Provide the [x, y] coordinate of the cell's center where the given text is located.  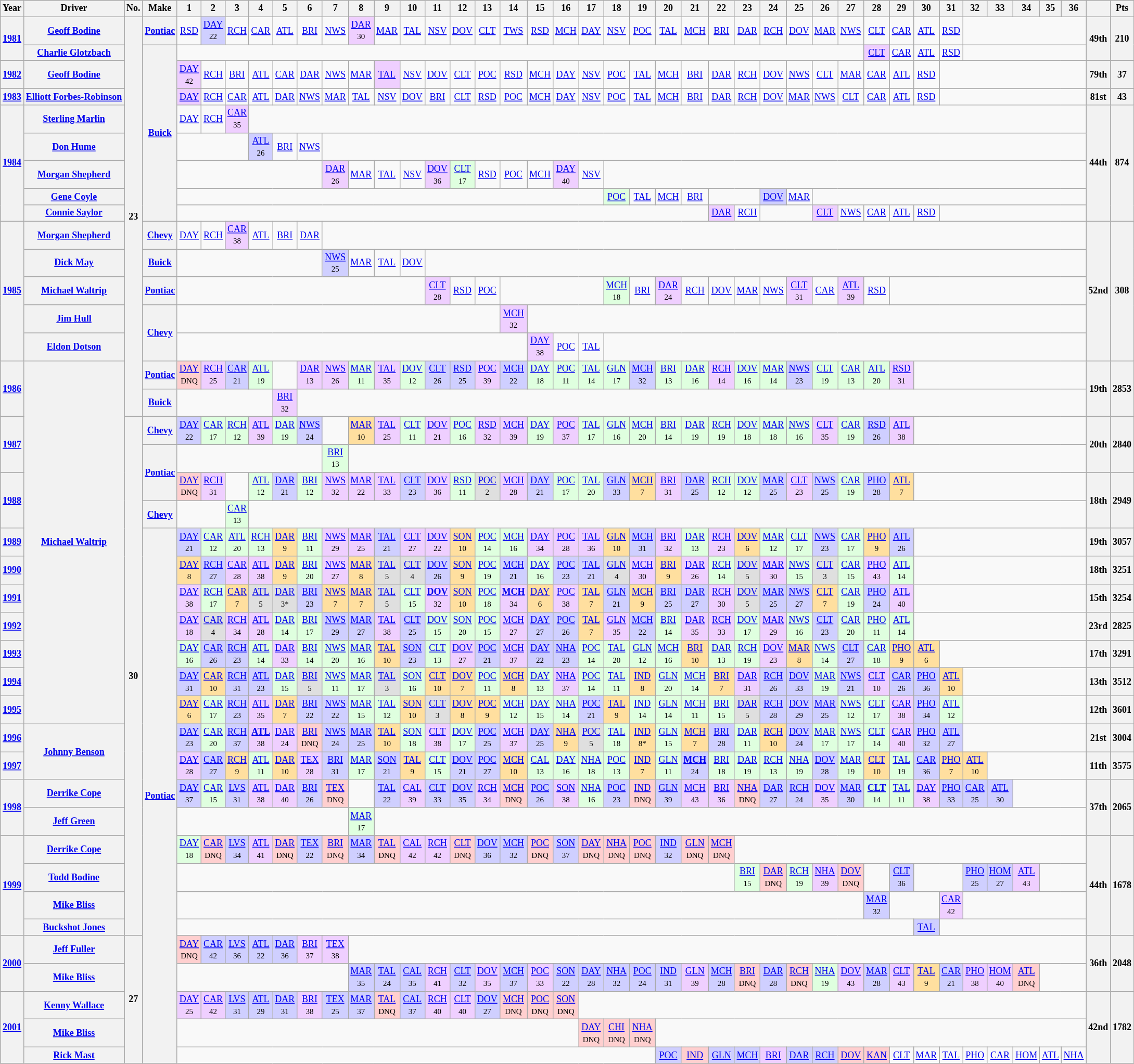
DOV24 [799, 738]
CAL35 [412, 978]
DAR25 [695, 486]
CAR18 [877, 654]
1995 [12, 710]
10 [412, 8]
GLN12 [642, 654]
NHA37 [566, 682]
RCH9 [237, 766]
INDDNQ [642, 793]
ATL23 [261, 682]
21st [1098, 738]
PHO24 [877, 598]
8 [361, 8]
POC13 [617, 766]
NWS15 [799, 570]
DOV43 [851, 978]
POC25 [487, 738]
MAR18 [773, 431]
21 [695, 8]
TAL35 [387, 375]
IND31 [668, 978]
42nd [1098, 1027]
49th [1098, 39]
MCH20 [642, 431]
POC18 [487, 598]
BRI20 [310, 570]
TEX25 [335, 1005]
HOM27 [1000, 877]
BRI28 [722, 738]
TWS [513, 31]
CAL42 [412, 850]
CLT11 [412, 431]
MCH34 [513, 598]
IND32 [668, 850]
DAY15 [540, 710]
DAY42 [189, 75]
CAR10 [213, 682]
RCH30 [722, 598]
1981 [12, 39]
SON18 [412, 738]
RCH25 [213, 375]
BRI18 [722, 766]
RCH42 [437, 850]
TAL33 [387, 486]
MCH10 [513, 766]
POC28 [566, 542]
Year [12, 8]
CAR28 [237, 570]
LVS34 [237, 850]
POC37 [566, 431]
SON21 [387, 766]
Gene Coyle [74, 197]
19 [642, 8]
Rick Mast [74, 1055]
NHA9 [566, 738]
DOV33 [799, 682]
43 [1122, 97]
CLT32 [463, 978]
NHA23 [566, 654]
14 [513, 8]
CLT43 [901, 978]
MCH43 [695, 793]
NWS22 [335, 710]
DAY31 [189, 682]
DAR35 [695, 626]
POC2 [487, 486]
28 [877, 8]
GLN16 [617, 431]
POC15 [487, 626]
ATL35 [261, 710]
1992 [12, 626]
DOV8 [463, 710]
1987 [12, 444]
MAR12 [773, 542]
DAY23 [189, 738]
RCH17 [213, 598]
3254 [1122, 598]
34 [1026, 8]
CAR35 [237, 119]
1986 [12, 388]
RCHDNQ [799, 978]
NWS32 [335, 486]
MCH31 [642, 542]
ATL22 [261, 950]
6 [310, 8]
26 [825, 8]
RSD26 [877, 431]
DAY13 [540, 682]
TAL36 [591, 542]
ATL11 [261, 766]
2048 [1122, 964]
BRI11 [310, 542]
MAR37 [361, 1005]
RCH27 [213, 570]
NHA18 [591, 766]
BRI22 [310, 710]
ATL29 [261, 1005]
Pts [1122, 8]
MCH8 [513, 682]
DAR30 [361, 31]
GLNDNQ [695, 850]
DOV22 [437, 542]
TAL19 [901, 766]
ATL40 [901, 598]
DOVDNQ [851, 877]
DAR10 [285, 766]
1984 [12, 163]
ATL7 [901, 486]
22 [722, 8]
7 [335, 8]
MAR22 [361, 486]
37 [1122, 75]
MAR10 [361, 431]
MCH24 [695, 766]
2 [213, 8]
ATL28 [261, 626]
ATL30 [1000, 793]
CHIDNQ [617, 1033]
SONDNQ [566, 1005]
ATL6 [926, 654]
CLT35 [825, 431]
DOV32 [437, 598]
CAR7 [237, 598]
IND8* [642, 738]
1985 [12, 291]
SON20 [463, 626]
POC27 [487, 766]
NWS17 [851, 738]
NWS21 [851, 682]
GLN10 [617, 542]
TAL38 [387, 626]
BRI23 [310, 598]
36 [1074, 8]
BRI9 [668, 570]
CLT38 [437, 738]
PHO28 [877, 486]
DAY27 [540, 626]
TAL25 [387, 431]
GLN [722, 1055]
2853 [1122, 388]
36th [1098, 964]
DOV29 [799, 710]
RCH40 [437, 1005]
4 [261, 8]
DOV16 [747, 375]
3 [237, 8]
CLT7 [825, 598]
MCH21 [513, 570]
POC16 [463, 431]
SON37 [566, 850]
PHO38 [975, 978]
BRI38 [310, 1005]
POC17 [566, 486]
81st [1098, 97]
DOV7 [463, 682]
1678 [1122, 886]
RCH37 [237, 738]
POC33 [540, 978]
GLN21 [617, 598]
DAY8 [189, 570]
NWS12 [851, 710]
ATL19 [261, 375]
ATL43 [1026, 877]
MAR34 [361, 850]
PHO33 [951, 793]
GLN11 [668, 766]
3291 [1122, 654]
NWS26 [335, 375]
PHO11 [877, 626]
52nd [1098, 291]
NHA [1074, 1055]
TEXDNQ [335, 793]
29 [901, 8]
PHO25 [975, 877]
MAR11 [361, 375]
Elliott Forbes-Robinson [74, 97]
TAL18 [617, 738]
GLN14 [668, 710]
GLN17 [617, 375]
MAR32 [877, 905]
SON38 [566, 793]
33 [1000, 8]
MAR29 [773, 626]
CAR36 [926, 766]
2001 [12, 1027]
PHO36 [926, 682]
DAY19 [540, 431]
1996 [12, 738]
MCH9 [642, 598]
MAR35 [361, 978]
RSD25 [463, 375]
PHO34 [926, 710]
Eldon Dotson [74, 347]
Buckshot Jones [74, 927]
IND14 [642, 710]
3004 [1122, 738]
11th [1098, 766]
2825 [1122, 626]
DAR33 [285, 654]
2000 [12, 964]
17 [591, 8]
Charlie Glotzbach [74, 53]
BRI26 [310, 793]
POC38 [566, 598]
KAN [877, 1055]
TEX22 [310, 850]
MAR14 [773, 375]
Jim Hull [74, 319]
MCH30 [642, 570]
MAR28 [877, 978]
CAR25 [975, 793]
DAR21 [285, 486]
5 [285, 8]
DAY40 [566, 175]
16 [566, 8]
3512 [1122, 682]
POC19 [487, 570]
Make [160, 8]
1994 [12, 682]
NHA16 [591, 793]
MCH11 [695, 710]
SON16 [412, 682]
MCH18 [617, 291]
DAR36 [285, 950]
2840 [1122, 444]
13 [487, 8]
RCH28 [773, 710]
MAR7 [361, 598]
2065 [1122, 807]
ATLDNQ [1026, 978]
Jeff Fuller [74, 950]
PHO32 [926, 738]
MAR27 [361, 626]
SON23 [412, 654]
Jeff Green [74, 822]
MAR15 [361, 710]
BRI36 [722, 793]
79th [1098, 75]
2949 [1122, 501]
TAL22 [387, 793]
CLT19 [825, 375]
3601 [1122, 710]
25 [799, 8]
NWS20 [335, 654]
HOM [1026, 1055]
DOV6 [747, 542]
1998 [12, 807]
1999 [12, 886]
TAL3 [387, 682]
RSD32 [487, 431]
CAR4 [213, 626]
CARDNQ [213, 850]
MAR16 [361, 654]
DOV26 [437, 570]
BRI10 [695, 654]
DAR7 [285, 710]
DOV28 [825, 766]
12 [463, 8]
MCH39 [513, 431]
1997 [12, 766]
CLT13 [437, 654]
BRI25 [668, 598]
DOV23 [773, 654]
GLN33 [617, 486]
RSD11 [463, 486]
NWS14 [825, 654]
Sterling Marlin [74, 119]
DOV18 [747, 431]
MCH27 [513, 626]
MCH12 [513, 710]
Johnny Benson [74, 751]
LVS36 [237, 950]
DOV15 [437, 626]
RCH33 [722, 626]
37th [1098, 807]
DAR11 [747, 738]
12th [1098, 710]
DAY34 [540, 542]
BRI12 [310, 486]
BRI17 [310, 626]
IND7 [642, 766]
32 [975, 8]
DAR40 [285, 793]
POC5 [591, 738]
DAR16 [695, 375]
CAR40 [901, 738]
BRI37 [310, 950]
35 [1051, 8]
TAL12 [387, 710]
13th [1098, 682]
24 [773, 8]
9 [387, 8]
CAL39 [412, 793]
GLN15 [668, 738]
Don Hume [74, 147]
23rd [1098, 626]
SON9 [463, 570]
CLT36 [901, 877]
PHO [975, 1055]
RCH26 [773, 682]
1 [189, 8]
1989 [12, 542]
RCH41 [437, 978]
NHA14 [566, 710]
GLN35 [617, 626]
PHO7 [951, 766]
Driver [74, 8]
RSD31 [901, 375]
Todd Bodine [74, 877]
20 [668, 8]
210 [1122, 39]
TAL24 [387, 978]
RCH24 [799, 793]
POC9 [487, 710]
BRI7 [722, 682]
CLT4 [412, 570]
POC39 [487, 375]
GLN20 [668, 682]
ATL41 [261, 850]
SON22 [566, 978]
3057 [1122, 542]
1782 [1122, 1027]
1991 [12, 598]
POC24 [642, 978]
31 [951, 8]
ATL5 [261, 598]
3251 [1122, 570]
CAR27 [213, 766]
NWS11 [335, 682]
CAL13 [540, 766]
GLN4 [617, 570]
RCH10 [773, 738]
CLT33 [437, 793]
15th [1098, 598]
Dick May [74, 263]
TEX38 [335, 950]
DAR14 [285, 626]
DAR15 [285, 682]
CLT25 [412, 626]
IND8 [642, 682]
1993 [12, 654]
18 [617, 8]
IND [695, 1055]
308 [1122, 291]
ATL27 [951, 738]
DAR5 [747, 710]
CLT40 [463, 1005]
NHA39 [825, 877]
1982 [12, 75]
NHA32 [617, 978]
11 [437, 8]
TAL17 [591, 431]
TAL14 [591, 375]
DAR3* [285, 598]
No. [133, 8]
DAY37 [189, 793]
CLTDNQ [463, 850]
CLT28 [437, 291]
DAR28 [773, 978]
Connie Saylor [74, 213]
CLT26 [437, 375]
1988 [12, 501]
BRI5 [310, 682]
MCH14 [695, 682]
NWS7 [335, 598]
3575 [1122, 766]
1990 [12, 570]
CAR12 [213, 542]
Kenny Wallace [74, 1005]
15 [540, 8]
CLT31 [799, 291]
17th [1098, 654]
874 [1122, 163]
20th [1098, 444]
PHO43 [877, 570]
HOM40 [1000, 978]
TEX28 [310, 766]
1983 [12, 97]
CAL37 [412, 1005]
